Output the [x, y] coordinate of the center of the cell containing the given text.  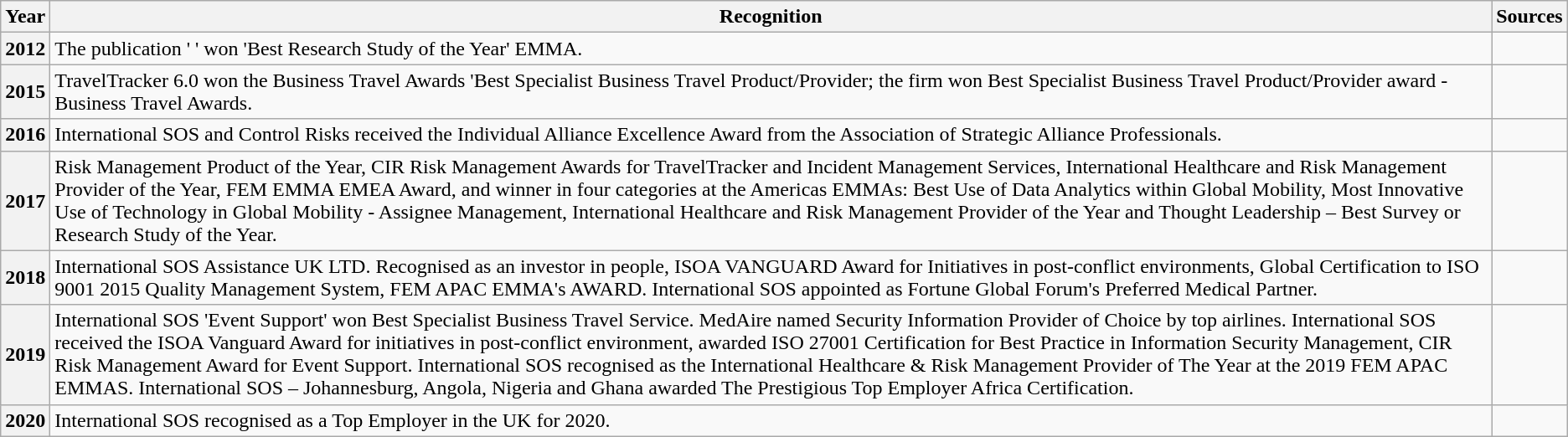
The publication ' ' won 'Best Research Study of the Year' EMMA. [771, 49]
Year [25, 17]
Sources [1529, 17]
International SOS recognised as a Top Employer in the UK for 2020. [771, 420]
2020 [25, 420]
2019 [25, 355]
Recognition [771, 17]
International SOS and Control Risks received the Individual Alliance Excellence Award from the Association of Strategic Alliance Professionals. [771, 135]
2016 [25, 135]
2015 [25, 92]
2012 [25, 49]
2017 [25, 201]
2018 [25, 278]
